Detect which cell encompasses the target text, then output its (x, y) center coordinate. 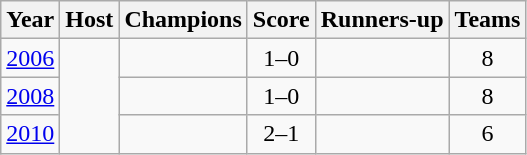
Host (90, 20)
Year (30, 20)
Score (281, 20)
2008 (30, 96)
Champions (183, 20)
2–1 (281, 134)
Teams (488, 20)
2006 (30, 58)
2010 (30, 134)
6 (488, 134)
Runners-up (382, 20)
